Detect which cell encompasses the target text, then output its [X, Y] center coordinate. 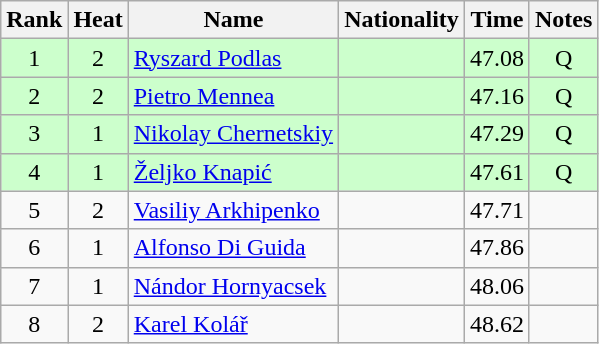
Name [233, 20]
4 [34, 172]
Nándor Hornyacsek [233, 286]
5 [34, 210]
Time [496, 20]
Karel Kolář [233, 324]
8 [34, 324]
Notes [563, 20]
Ryszard Podlas [233, 58]
48.62 [496, 324]
Pietro Mennea [233, 96]
Nationality [402, 20]
47.16 [496, 96]
47.29 [496, 134]
47.86 [496, 248]
47.61 [496, 172]
Alfonso Di Guida [233, 248]
Željko Knapić [233, 172]
47.08 [496, 58]
48.06 [496, 286]
7 [34, 286]
Vasiliy Arkhipenko [233, 210]
Rank [34, 20]
Nikolay Chernetskiy [233, 134]
3 [34, 134]
47.71 [496, 210]
Heat [98, 20]
6 [34, 248]
